Return the [x, y] coordinate for the center point of the cell that contains the specified text.  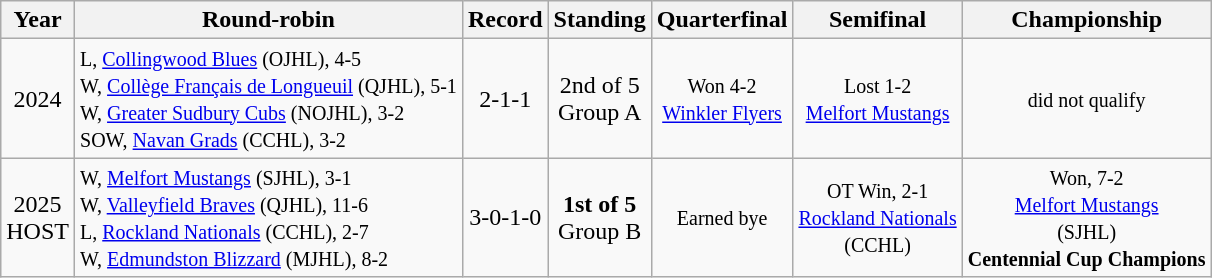
OT Win, 2-1Rockland Nationals(CCHL) [878, 218]
3-0-1-0 [505, 218]
L, Collingwood Blues (OJHL), 4-5W, Collège Français de Longueuil (QJHL), 5-1W, Greater Sudbury Cubs (NOJHL), 3-2SOW, Navan Grads (CCHL), 3-2 [268, 98]
2-1-1 [505, 98]
2024 [38, 98]
Year [38, 20]
Lost 1-2Melfort Mustangs [878, 98]
W, Melfort Mustangs (SJHL), 3-1W, Valleyfield Braves (QJHL), 11-6L, Rockland Nationals (CCHL), 2-7W, Edmundston Blizzard (MJHL), 8-2 [268, 218]
Record [505, 20]
1st of 5 Group B [600, 218]
did not qualify [1086, 98]
Round-robin [268, 20]
2025HOST [38, 218]
2nd of 5 Group A [600, 98]
Championship [1086, 20]
Won, 7-2Melfort Mustangs(SJHL)Centennial Cup Champions [1086, 218]
Standing [600, 20]
Quarterfinal [722, 20]
Earned bye [722, 218]
Semifinal [878, 20]
Won 4-2Winkler Flyers [722, 98]
